Locate the cell with the specified text and output its [x, y] center coordinate. 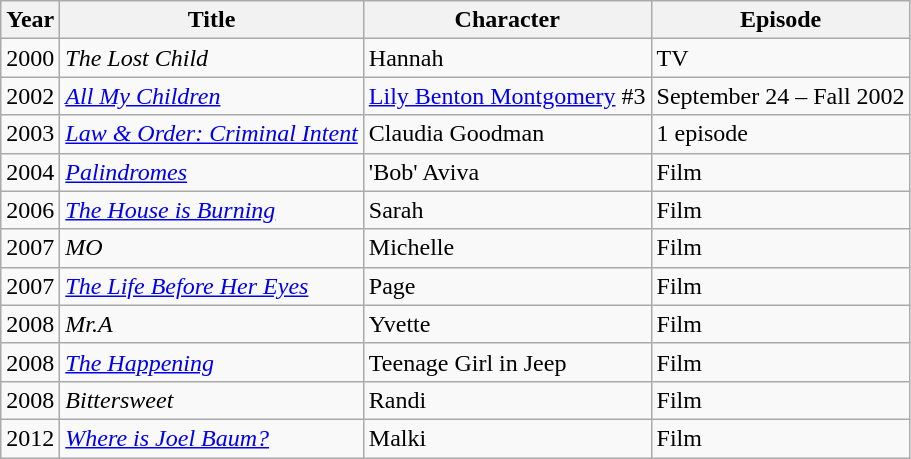
Teenage Girl in Jeep [507, 362]
2000 [30, 58]
Law & Order: Criminal Intent [212, 134]
Mr.A [212, 324]
Malki [507, 438]
Title [212, 20]
The House is Burning [212, 210]
'Bob' Aviva [507, 172]
Character [507, 20]
Michelle [507, 248]
Palindromes [212, 172]
2006 [30, 210]
2004 [30, 172]
Sarah [507, 210]
TV [780, 58]
Where is Joel Baum? [212, 438]
Hannah [507, 58]
Year [30, 20]
All My Children [212, 96]
Yvette [507, 324]
2003 [30, 134]
1 episode [780, 134]
Lily Benton Montgomery #3 [507, 96]
Claudia Goodman [507, 134]
September 24 – Fall 2002 [780, 96]
MO [212, 248]
Page [507, 286]
Randi [507, 400]
2002 [30, 96]
The Happening [212, 362]
The Life Before Her Eyes [212, 286]
Episode [780, 20]
2012 [30, 438]
Bittersweet [212, 400]
The Lost Child [212, 58]
